Output the [x, y] coordinate of the center of the cell containing the given text.  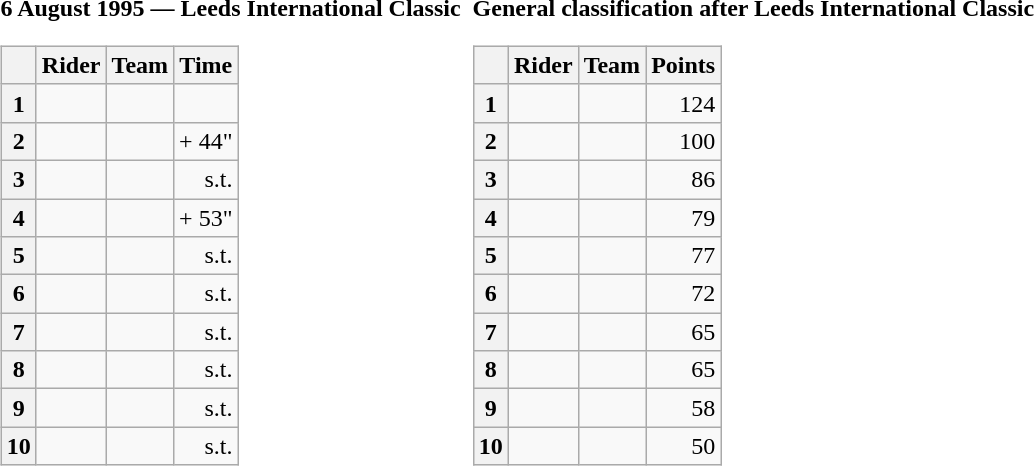
100 [684, 141]
77 [684, 256]
79 [684, 217]
124 [684, 103]
58 [684, 408]
Points [684, 65]
+ 53" [206, 217]
+ 44" [206, 141]
Time [206, 65]
86 [684, 179]
72 [684, 294]
50 [684, 446]
